Return the (X, Y) coordinate for the center point of the cell that contains the specified text.  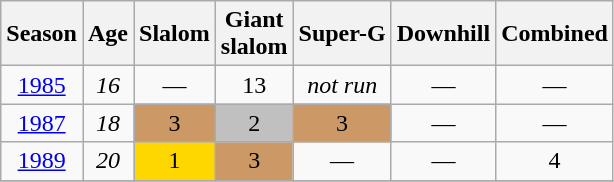
1985 (42, 85)
Combined (555, 34)
1987 (42, 123)
Giantslalom (254, 34)
16 (108, 85)
1 (175, 161)
1989 (42, 161)
2 (254, 123)
Season (42, 34)
Slalom (175, 34)
not run (342, 85)
20 (108, 161)
Age (108, 34)
Super-G (342, 34)
13 (254, 85)
4 (555, 161)
Downhill (443, 34)
18 (108, 123)
